Provide the [x, y] coordinate of the cell's center where the given text is located.  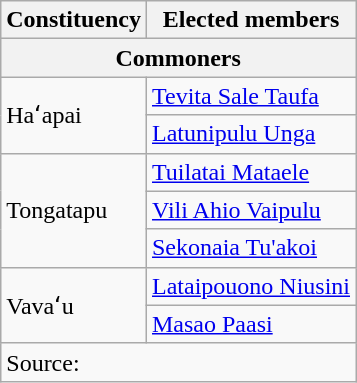
Source: [178, 362]
Tongatapu [74, 210]
Tuilatai Mataele [250, 172]
Vavaʻu [74, 305]
Elected members [250, 20]
Masao Paasi [250, 324]
Tevita Sale Taufa [250, 96]
Sekonaia Tu'akoi [250, 248]
Vili Ahio Vaipulu [250, 210]
Lataipouono Niusini [250, 286]
Commoners [178, 58]
Constituency [74, 20]
Haʻapai [74, 115]
Latunipulu Unga [250, 134]
